Output the (x, y) coordinate of the center of the cell containing the given text.  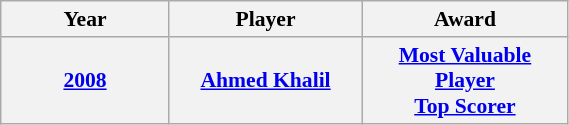
Player (266, 19)
Ahmed Khalil (266, 80)
Award (465, 19)
Most Valuable PlayerTop Scorer (465, 80)
2008 (86, 80)
Year (86, 19)
